Provide the [x, y] coordinate of the cell's center where the given text is located.  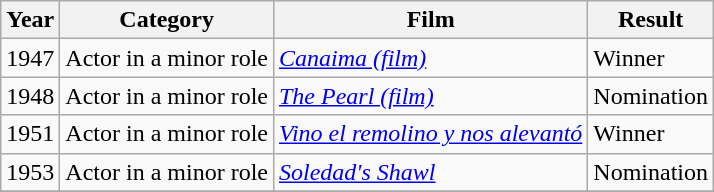
Result [651, 20]
1951 [30, 134]
The Pearl (film) [430, 96]
1948 [30, 96]
Year [30, 20]
Category [167, 20]
1953 [30, 172]
Vino el remolino y nos alevantó [430, 134]
Soledad's Shawl [430, 172]
1947 [30, 58]
Film [430, 20]
Canaima (film) [430, 58]
